From the cell containing the given text, extract its center point as (X, Y) coordinate. 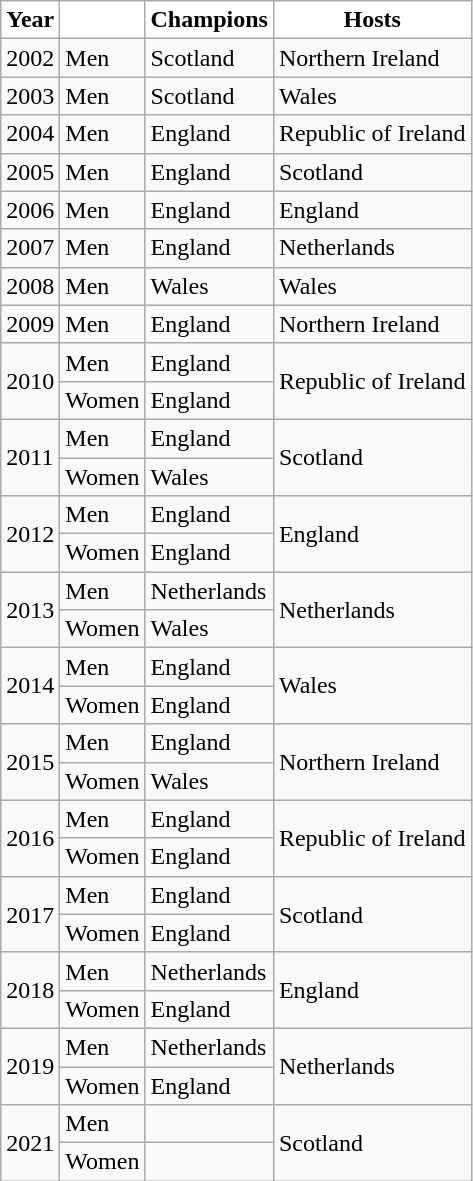
2014 (30, 686)
2019 (30, 1066)
2002 (30, 58)
Hosts (372, 20)
2010 (30, 381)
2009 (30, 324)
2006 (30, 210)
2012 (30, 534)
2015 (30, 762)
2016 (30, 838)
2011 (30, 457)
2007 (30, 248)
2021 (30, 1143)
2017 (30, 914)
Champions (209, 20)
2018 (30, 990)
2008 (30, 286)
2013 (30, 610)
2003 (30, 96)
2004 (30, 134)
2005 (30, 172)
Year (30, 20)
